Identify which cell holds the provided text, then report its [x, y] central coordinate. 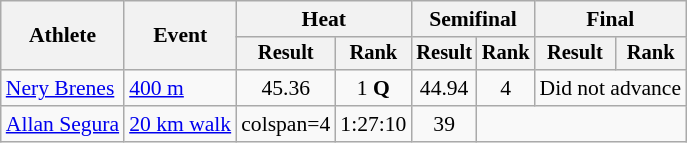
Semifinal [472, 19]
400 m [180, 88]
4 [506, 88]
Allan Segura [62, 124]
39 [444, 124]
colspan=4 [286, 124]
Heat [324, 19]
45.36 [286, 88]
1:27:10 [373, 124]
Final [610, 19]
20 km walk [180, 124]
Nery Brenes [62, 88]
Athlete [62, 36]
1 Q [373, 88]
44.94 [444, 88]
Did not advance [610, 88]
Event [180, 36]
